Determine the [X, Y] coordinate at the center of the cell enclosing the given text.  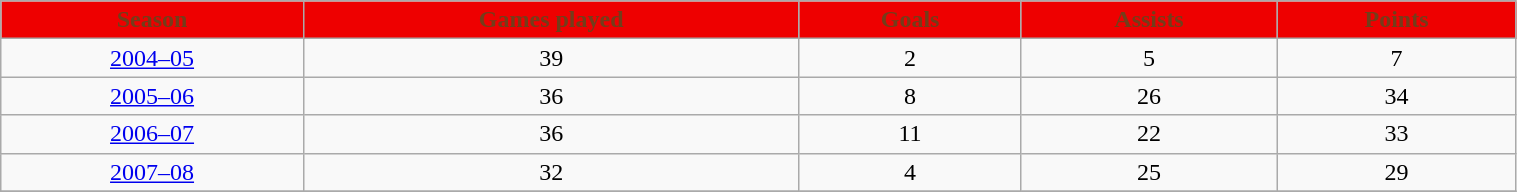
33 [1396, 134]
Goals [910, 20]
34 [1396, 96]
2006–07 [152, 134]
25 [1149, 172]
2007–08 [152, 172]
2 [910, 58]
5 [1149, 58]
7 [1396, 58]
Games played [551, 20]
22 [1149, 134]
29 [1396, 172]
32 [551, 172]
8 [910, 96]
11 [910, 134]
39 [551, 58]
Points [1396, 20]
4 [910, 172]
Assists [1149, 20]
26 [1149, 96]
Season [152, 20]
2005–06 [152, 96]
2004–05 [152, 58]
